Find where the given text appears and provide that cell's center as (X, Y) coordinate. 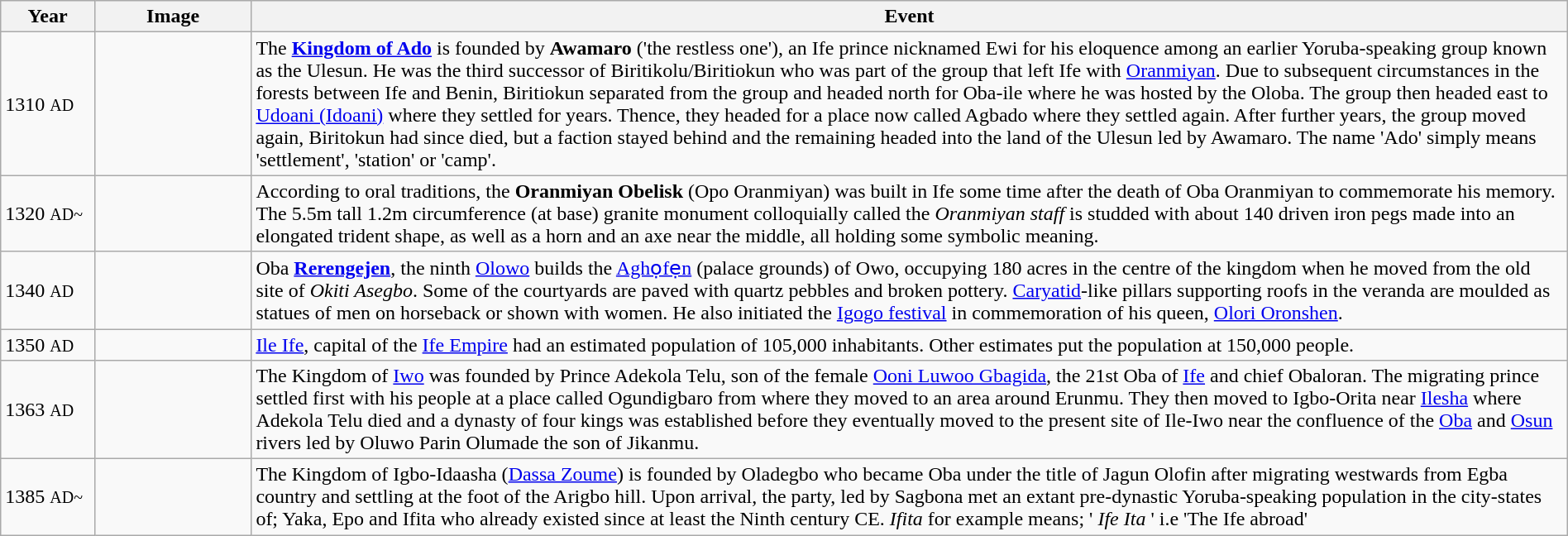
1340 AD (48, 290)
1385 AD~ (48, 497)
1363 AD (48, 410)
Year (48, 17)
Ile Ife, capital of the Ife Empire had an estimated population of 105,000 inhabitants. Other estimates put the population at 150,000 people. (910, 345)
1310 AD (48, 104)
1350 AD (48, 345)
1320 AD~ (48, 213)
Event (910, 17)
Image (172, 17)
